Locate the cell with the specified text and output its (x, y) center coordinate. 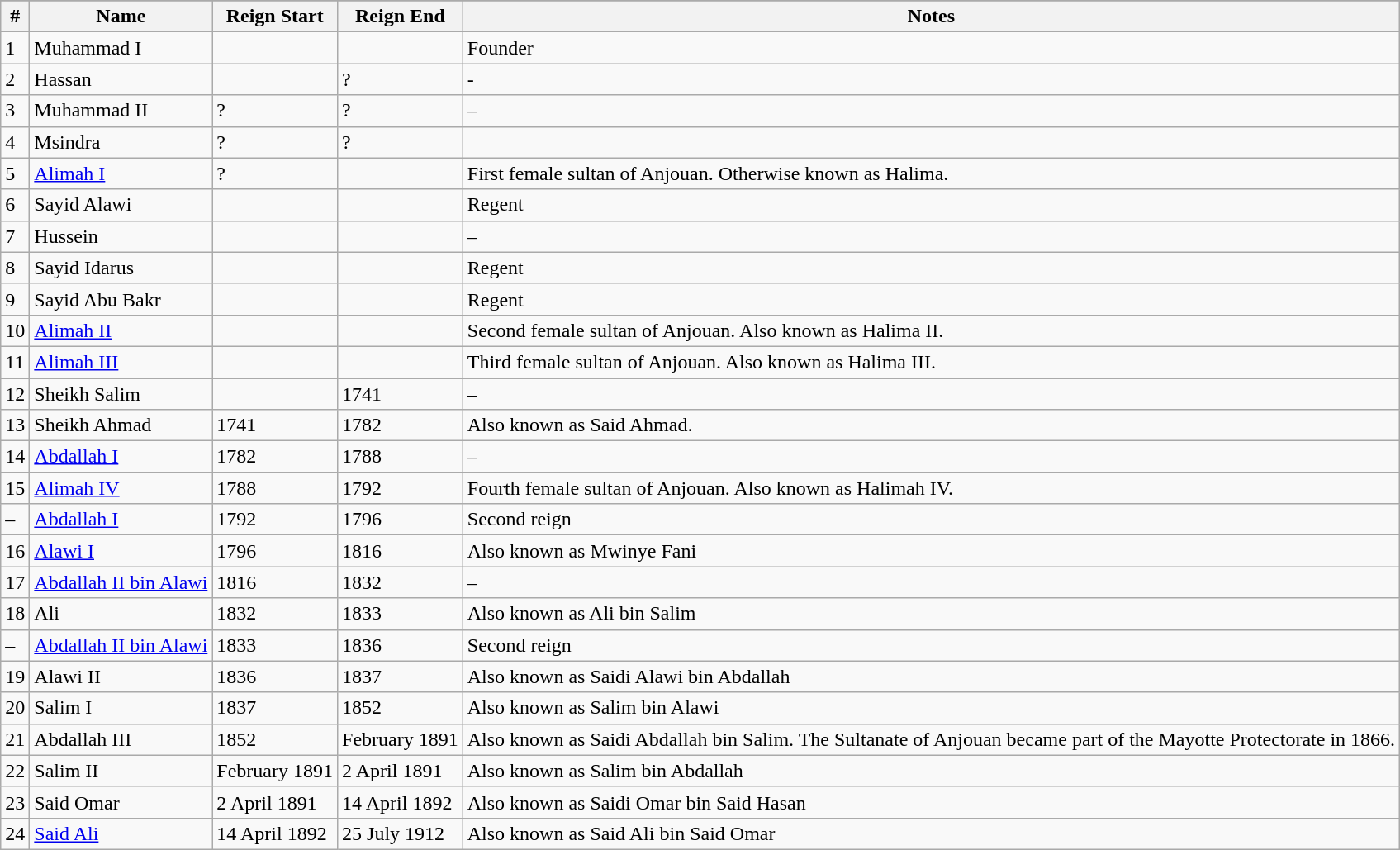
- (931, 79)
Also known as Said Ahmad. (931, 425)
Sheikh Salim (121, 394)
3 (15, 111)
14 (15, 457)
15 (15, 488)
20 (15, 708)
22 (15, 771)
8 (15, 268)
23 (15, 802)
Notes (931, 17)
Muhammad I (121, 48)
Hassan (121, 79)
7 (15, 236)
2 (15, 79)
17 (15, 582)
Said Ali (121, 833)
16 (15, 551)
Muhammad II (121, 111)
9 (15, 299)
Said Omar (121, 802)
Also known as Salim bin Alawi (931, 708)
Alimah IV (121, 488)
Sheikh Ahmad (121, 425)
6 (15, 205)
Also known as Mwinye Fani (931, 551)
Also known as Saidi Alawi bin Abdallah (931, 677)
1 (15, 48)
Salim II (121, 771)
19 (15, 677)
Third female sultan of Anjouan. Also known as Halima III. (931, 362)
Abdallah III (121, 739)
Sayid Idarus (121, 268)
Ali (121, 614)
4 (15, 142)
Also known as Saidi Omar bin Said Hasan (931, 802)
12 (15, 394)
Fourth female sultan of Anjouan. Also known as Halimah IV. (931, 488)
First female sultan of Anjouan. Otherwise known as Halima. (931, 173)
21 (15, 739)
10 (15, 330)
Alimah III (121, 362)
Also known as Saidi Abdallah bin Salim. The Sultanate of Anjouan became part of the Mayotte Protectorate in 1866. (931, 739)
18 (15, 614)
Second female sultan of Anjouan. Also known as Halima II. (931, 330)
24 (15, 833)
Reign End (401, 17)
Reign Start (275, 17)
Salim I (121, 708)
25 July 1912 (401, 833)
Alimah II (121, 330)
Also known as Ali bin Salim (931, 614)
Alimah I (121, 173)
# (15, 17)
Sayid Abu Bakr (121, 299)
13 (15, 425)
5 (15, 173)
Msindra (121, 142)
11 (15, 362)
Hussein (121, 236)
Name (121, 17)
Founder (931, 48)
Also known as Said Ali bin Said Omar (931, 833)
Alawi II (121, 677)
Sayid Alawi (121, 205)
Alawi I (121, 551)
Also known as Salim bin Abdallah (931, 771)
